Find where the given text appears and provide that cell's center as (x, y) coordinate. 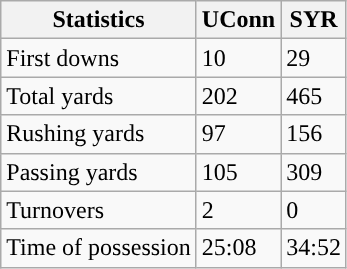
Rushing yards (99, 134)
Time of possession (99, 248)
0 (314, 210)
Turnovers (99, 210)
SYR (314, 20)
First downs (99, 58)
Total yards (99, 96)
309 (314, 172)
29 (314, 58)
202 (238, 96)
Passing yards (99, 172)
34:52 (314, 248)
105 (238, 172)
2 (238, 210)
Statistics (99, 20)
97 (238, 134)
465 (314, 96)
10 (238, 58)
UConn (238, 20)
25:08 (238, 248)
156 (314, 134)
